From the cell containing the given text, extract its center point as (x, y) coordinate. 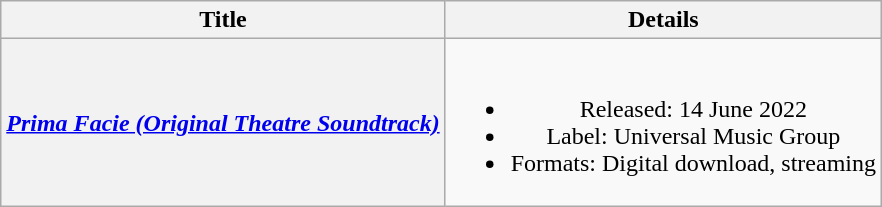
Details (663, 20)
Prima Facie (Original Theatre Soundtrack) (223, 122)
Title (223, 20)
Released: 14 June 2022Label: Universal Music GroupFormats: Digital download, streaming (663, 122)
